Identify which cell holds the provided text, then report its (x, y) central coordinate. 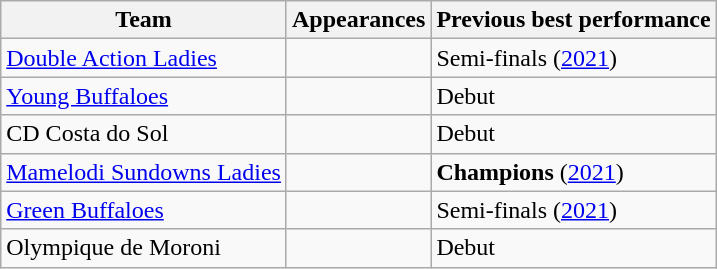
Green Buffaloes (144, 210)
Appearances (358, 20)
Previous best performance (574, 20)
Olympique de Moroni (144, 248)
Double Action Ladies (144, 58)
Mamelodi Sundowns Ladies (144, 172)
CD Costa do Sol (144, 134)
Team (144, 20)
Young Buffaloes (144, 96)
Champions (2021) (574, 172)
